Find where the given text appears and provide that cell's center as [X, Y] coordinate. 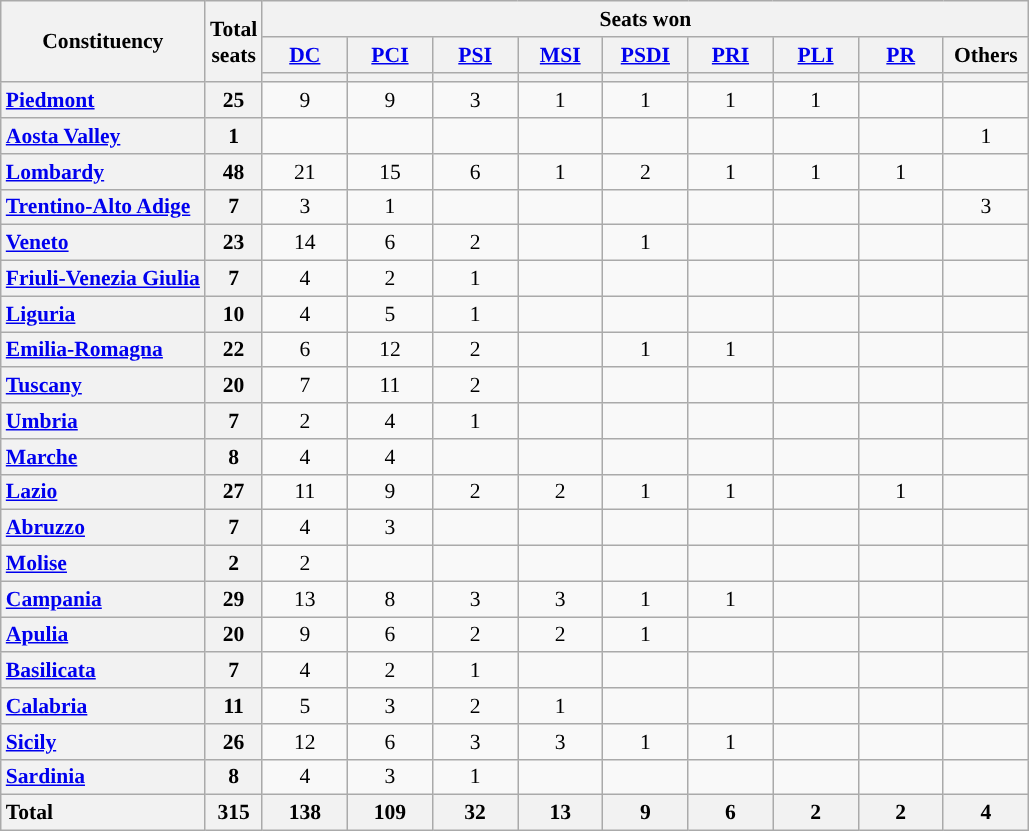
26 [234, 742]
27 [234, 492]
21 [304, 172]
Piedmont [103, 101]
Campania [103, 599]
14 [304, 243]
Lombardy [103, 172]
32 [476, 813]
MSI [560, 55]
Tuscany [103, 386]
Apulia [103, 635]
Umbria [103, 421]
Emilia-Romagna [103, 350]
Lazio [103, 492]
29 [234, 599]
Sicily [103, 742]
Sardinia [103, 777]
Marche [103, 457]
PRI [730, 55]
PR [900, 55]
Trentino-Alto Adige [103, 207]
Basilicata [103, 671]
DC [304, 55]
Friuli-Venezia Giulia [103, 279]
Seats won [645, 19]
10 [234, 314]
Molise [103, 564]
315 [234, 813]
138 [304, 813]
Aosta Valley [103, 136]
23 [234, 243]
109 [390, 813]
PSI [476, 55]
Liguria [103, 314]
PLI [816, 55]
Veneto [103, 243]
15 [390, 172]
Abruzzo [103, 528]
48 [234, 172]
Calabria [103, 706]
Totalseats [234, 42]
PSDI [646, 55]
22 [234, 350]
Total [103, 813]
PCI [390, 55]
25 [234, 101]
Constituency [103, 42]
Others [986, 55]
